Extract the [x, y] coordinate from the center of the cell holding the provided text.  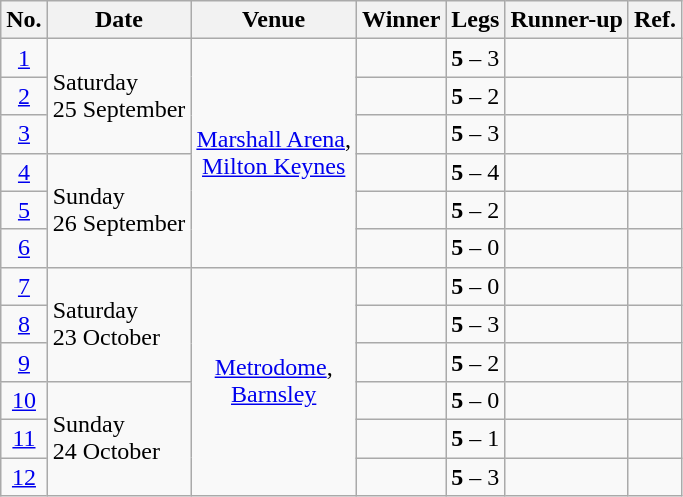
Ref. [654, 20]
Legs [476, 20]
Sunday 26 September [119, 210]
Saturday 23 October [119, 324]
11 [24, 438]
Date [119, 20]
Sunday 24 October [119, 438]
5 [24, 210]
2 [24, 96]
6 [24, 248]
7 [24, 286]
Venue [274, 20]
4 [24, 172]
Runner-up [567, 20]
12 [24, 477]
10 [24, 400]
Metrodome, Barnsley [274, 381]
1 [24, 58]
No. [24, 20]
8 [24, 324]
5 – 4 [476, 172]
Winner [402, 20]
Marshall Arena, Milton Keynes [274, 153]
9 [24, 362]
5 – 1 [476, 438]
Saturday 25 September [119, 96]
3 [24, 134]
